For the text-containing cell, return its midpoint in [x, y] coordinate format. 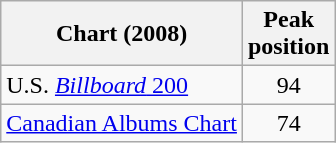
Peakposition [288, 34]
94 [288, 85]
Chart (2008) [122, 34]
Canadian Albums Chart [122, 123]
74 [288, 123]
U.S. Billboard 200 [122, 85]
